Determine the (x, y) coordinate at the center of the cell enclosing the given text.  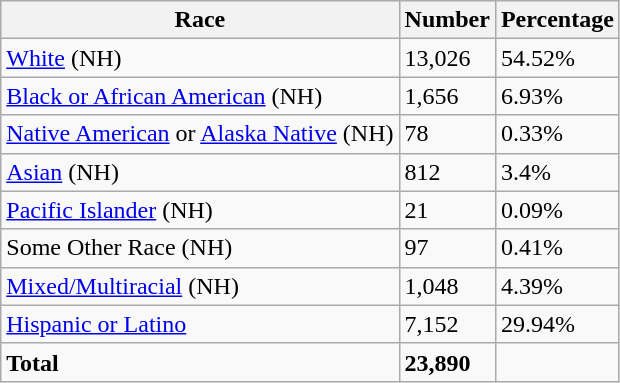
0.41% (557, 248)
0.33% (557, 134)
Hispanic or Latino (200, 324)
97 (447, 248)
Black or African American (NH) (200, 96)
Percentage (557, 20)
Number (447, 20)
Some Other Race (NH) (200, 248)
Mixed/Multiracial (NH) (200, 286)
0.09% (557, 210)
29.94% (557, 324)
4.39% (557, 286)
Asian (NH) (200, 172)
54.52% (557, 58)
Race (200, 20)
78 (447, 134)
1,656 (447, 96)
1,048 (447, 286)
Total (200, 362)
White (NH) (200, 58)
3.4% (557, 172)
Pacific Islander (NH) (200, 210)
7,152 (447, 324)
13,026 (447, 58)
21 (447, 210)
6.93% (557, 96)
Native American or Alaska Native (NH) (200, 134)
812 (447, 172)
23,890 (447, 362)
